Output the [x, y] coordinate of the center of the cell containing the given text.  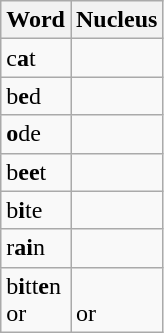
bitten or [36, 300]
rain [36, 248]
beet [36, 172]
Nucleus [116, 20]
bite [36, 210]
Word [36, 20]
bed [36, 96]
cat [36, 58]
ode [36, 134]
or [116, 300]
